Identify which cell holds the provided text, then report its (x, y) central coordinate. 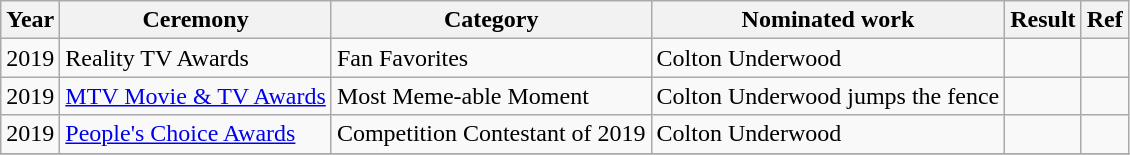
Colton Underwood jumps the fence (828, 96)
Reality TV Awards (196, 58)
Competition Contestant of 2019 (491, 134)
Most Meme-able Moment (491, 96)
Result (1043, 20)
Nominated work (828, 20)
Year (30, 20)
Category (491, 20)
People's Choice Awards (196, 134)
Fan Favorites (491, 58)
MTV Movie & TV Awards (196, 96)
Ceremony (196, 20)
Ref (1104, 20)
